Return [x, y] of the center of cell containing provided text 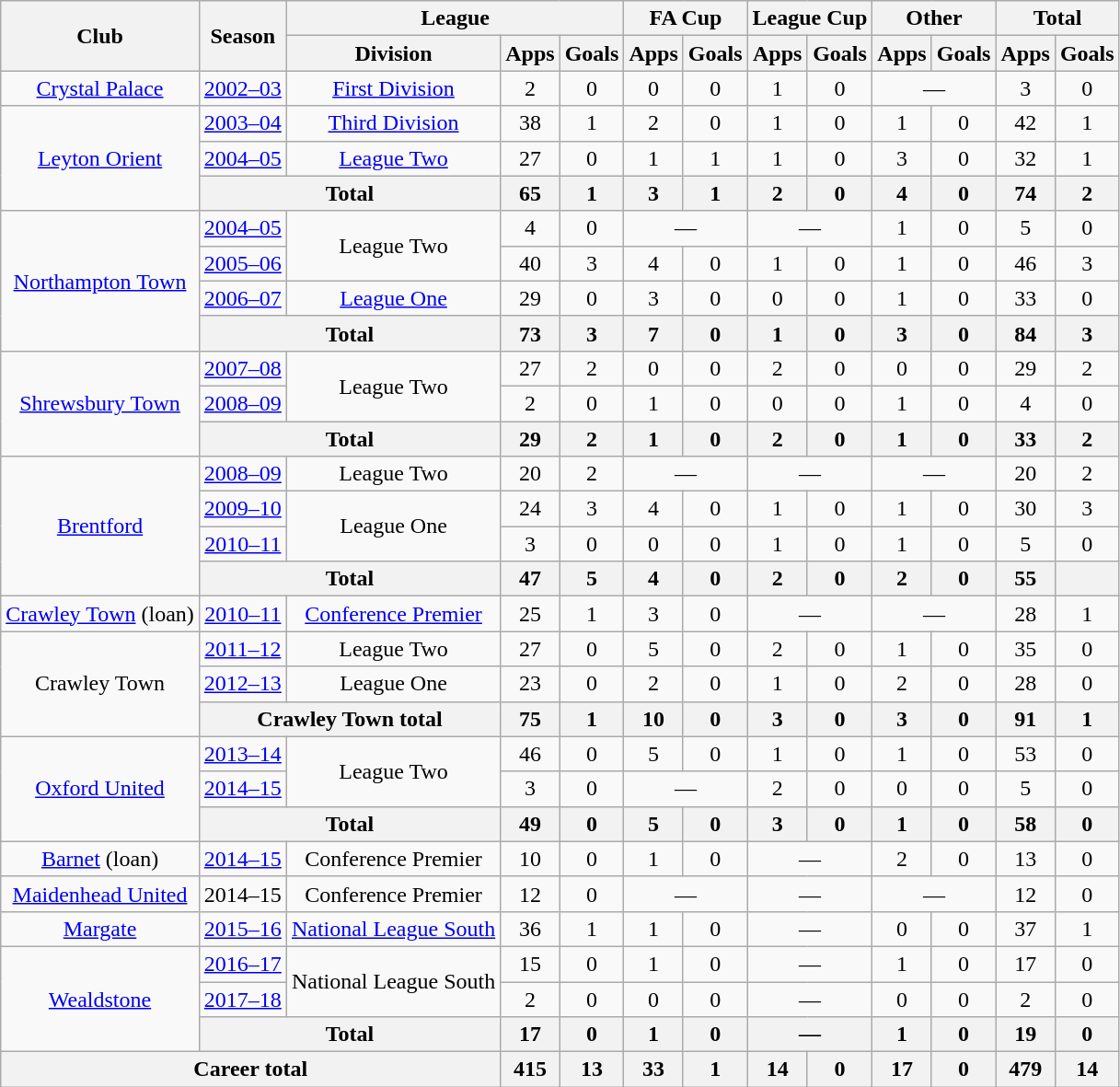
2012–13 [243, 684]
Career total [250, 1070]
415 [530, 1070]
40 [530, 263]
Barnet (loan) [100, 859]
League Cup [810, 18]
2002–03 [243, 88]
Brentford [100, 526]
58 [1025, 824]
2007–08 [243, 368]
84 [1025, 333]
Crawley Town (loan) [100, 614]
Northampton Town [100, 281]
2006–07 [243, 298]
38 [530, 123]
Leyton Orient [100, 158]
Third Division [393, 123]
2016–17 [243, 964]
FA Cup [686, 18]
35 [1025, 649]
Margate [100, 929]
Crawley Town [100, 684]
55 [1025, 579]
2015–16 [243, 929]
37 [1025, 929]
2005–06 [243, 263]
91 [1025, 719]
47 [530, 579]
36 [530, 929]
League [455, 18]
2013–14 [243, 754]
Wealdstone [100, 999]
74 [1025, 193]
73 [530, 333]
7 [653, 333]
53 [1025, 754]
Club [100, 36]
2009–10 [243, 509]
42 [1025, 123]
Division [393, 53]
2003–04 [243, 123]
Crawley Town total [350, 719]
2017–18 [243, 999]
49 [530, 824]
19 [1025, 1035]
Season [243, 36]
Shrewsbury Town [100, 403]
24 [530, 509]
25 [530, 614]
First Division [393, 88]
Other [934, 18]
23 [530, 684]
Maidenhead United [100, 894]
30 [1025, 509]
75 [530, 719]
2011–12 [243, 649]
15 [530, 964]
32 [1025, 158]
Crystal Palace [100, 88]
65 [530, 193]
Oxford United [100, 789]
479 [1025, 1070]
